Search for the cell housing the specified text and yield its (x, y) center coordinate. 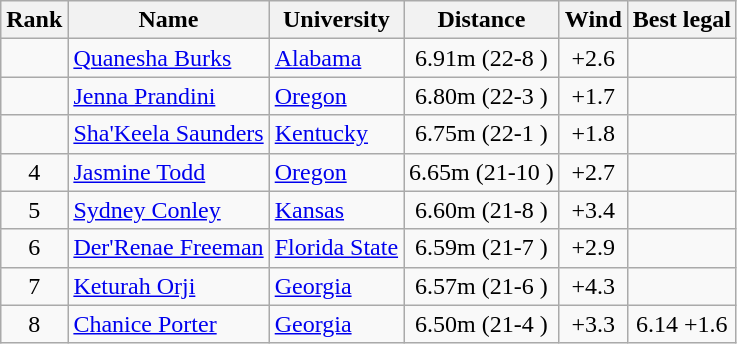
+3.4 (593, 210)
Quanesha Burks (168, 58)
6.50m (21-4 ) (482, 324)
6.91m (22-8 ) (482, 58)
+2.9 (593, 248)
+2.7 (593, 172)
6.65m (21-10 ) (482, 172)
+2.6 (593, 58)
Florida State (336, 248)
Distance (482, 20)
Kentucky (336, 134)
6 (34, 248)
Rank (34, 20)
Sydney Conley (168, 210)
+3.3 (593, 324)
Wind (593, 20)
University (336, 20)
Jasmine Todd (168, 172)
6.14 +1.6 (682, 324)
7 (34, 286)
Kansas (336, 210)
Jenna Prandini (168, 96)
8 (34, 324)
Name (168, 20)
Der'Renae Freeman (168, 248)
Best legal (682, 20)
6.80m (22-3 ) (482, 96)
+1.8 (593, 134)
Alabama (336, 58)
6.60m (21-8 ) (482, 210)
Sha'Keela Saunders (168, 134)
6.57m (21-6 ) (482, 286)
6.75m (22-1 ) (482, 134)
+1.7 (593, 96)
+4.3 (593, 286)
Keturah Orji (168, 286)
5 (34, 210)
6.59m (21-7 ) (482, 248)
4 (34, 172)
Chanice Porter (168, 324)
